Capture the cell that displays the provided text and extract its [x, y] central coordinate. 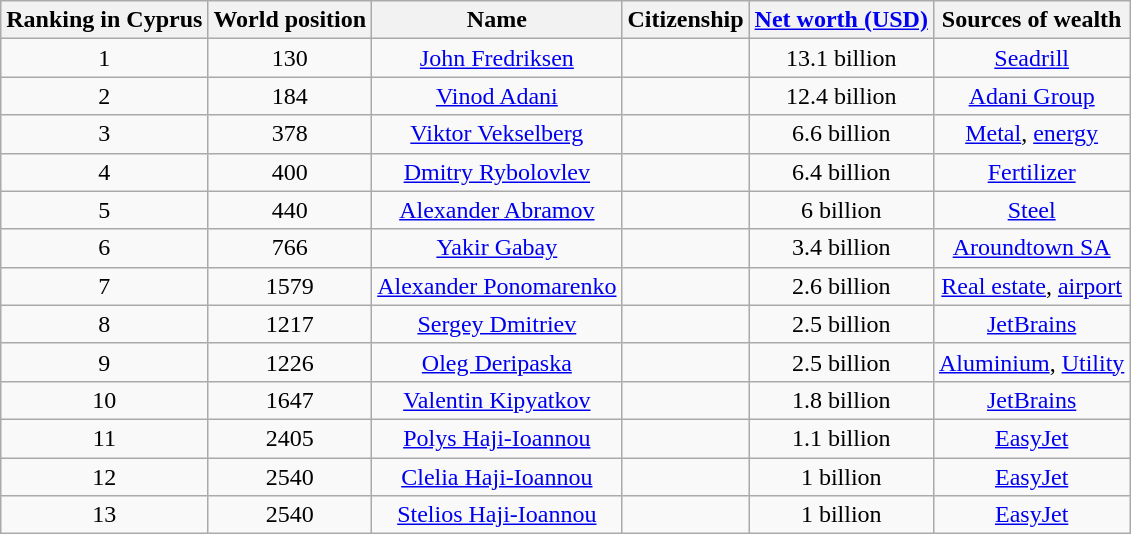
1579 [290, 286]
130 [290, 58]
440 [290, 210]
1226 [290, 362]
6.4 billion [841, 172]
1 [104, 58]
7 [104, 286]
Polys Haji-Ioannou [497, 438]
Real estate, airport [1031, 286]
5 [104, 210]
Oleg Deripaska [497, 362]
6 billion [841, 210]
8 [104, 324]
6.6 billion [841, 134]
Net worth (USD) [841, 20]
Name [497, 20]
2 [104, 96]
11 [104, 438]
Alexander Ponomarenko [497, 286]
12 [104, 477]
2.6 billion [841, 286]
Metal, energy [1031, 134]
Citizenship [686, 20]
3.4 billion [841, 248]
1647 [290, 400]
Sergey Dmitriev [497, 324]
13 [104, 515]
1.1 billion [841, 438]
12.4 billion [841, 96]
378 [290, 134]
2405 [290, 438]
Clelia Haji-Ioannou [497, 477]
9 [104, 362]
10 [104, 400]
184 [290, 96]
Aroundtown SA [1031, 248]
1217 [290, 324]
Valentin Kipyatkov [497, 400]
1.8 billion [841, 400]
Yakir Gabay [497, 248]
Viktor Vekselberg [497, 134]
Ranking in Cyprus [104, 20]
Steel [1031, 210]
13.1 billion [841, 58]
Alexander Abramov [497, 210]
4 [104, 172]
766 [290, 248]
Aluminium, Utility [1031, 362]
Sources of wealth [1031, 20]
3 [104, 134]
6 [104, 248]
400 [290, 172]
Dmitry Rybolovlev [497, 172]
John Fredriksen [497, 58]
Fertilizer [1031, 172]
Vinod Adani [497, 96]
Adani Group [1031, 96]
World position [290, 20]
Stelios Haji-Ioannou [497, 515]
Seadrill [1031, 58]
